Determine the [x, y] coordinate at the center of the cell enclosing the given text.  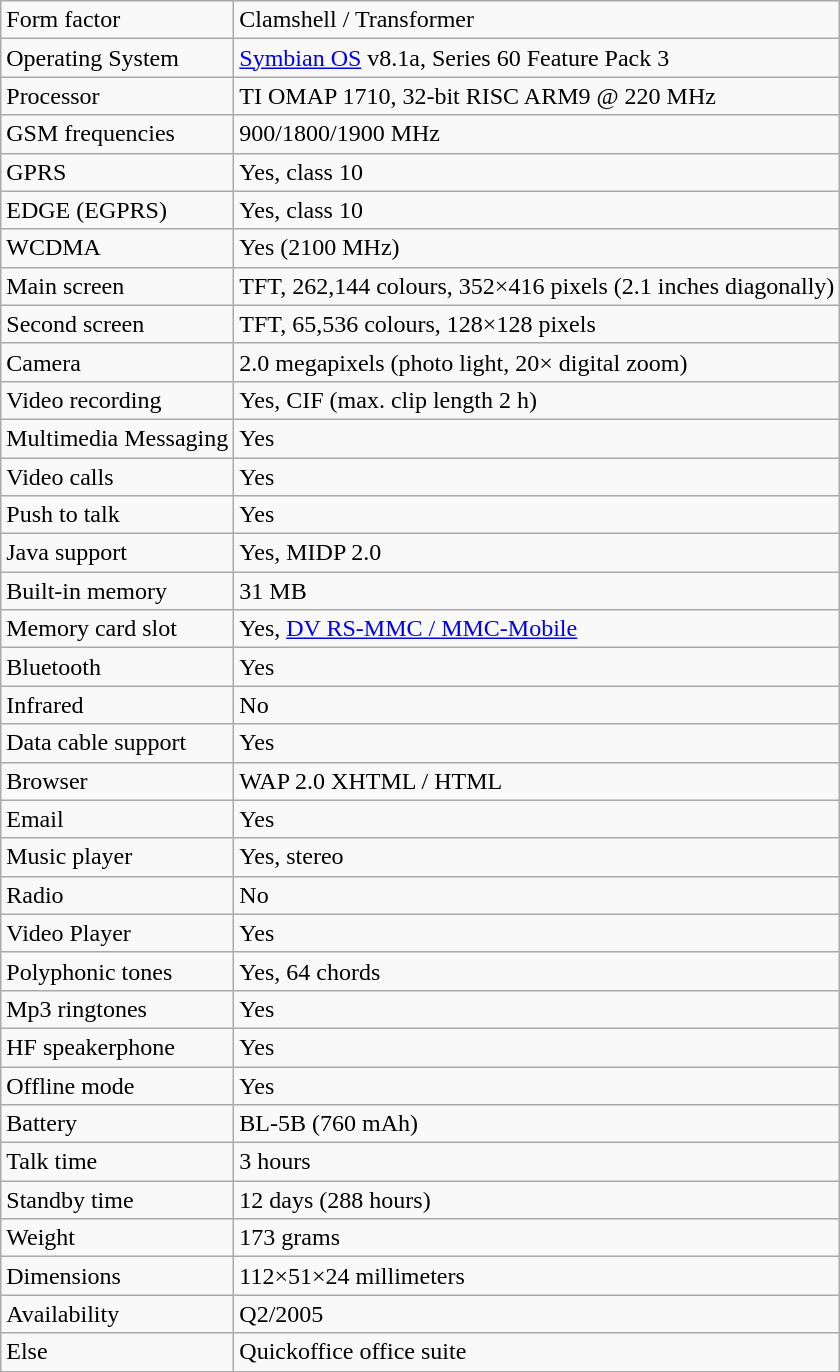
Availability [118, 1314]
12 days (288 hours) [537, 1200]
Video recording [118, 400]
Second screen [118, 324]
Operating System [118, 58]
GPRS [118, 172]
TFT, 262,144 colours, 352×416 pixels (2.1 inches diagonally) [537, 286]
TI OMAP 1710, 32-bit RISC ARM9 @ 220 MHz [537, 96]
Battery [118, 1124]
2.0 megapixels (photo light, 20× digital zoom) [537, 362]
TFT, 65,536 colours, 128×128 pixels [537, 324]
Data cable support [118, 743]
3 hours [537, 1162]
Q2/2005 [537, 1314]
Yes, CIF (max. clip length 2 h) [537, 400]
Memory card slot [118, 629]
Mp3 ringtones [118, 1009]
Weight [118, 1238]
Polyphonic tones [118, 971]
Bluetooth [118, 667]
Form factor [118, 20]
Video Player [118, 933]
Symbian OS v8.1a, Series 60 Feature Pack 3 [537, 58]
Browser [118, 781]
WAP 2.0 XHTML / HTML [537, 781]
Dimensions [118, 1276]
31 MB [537, 591]
Quickoffice office suite [537, 1352]
Yes, DV RS-MMC / MMC-Mobile [537, 629]
WCDMA [118, 248]
Music player [118, 857]
900/1800/1900 MHz [537, 134]
Main screen [118, 286]
Infrared [118, 705]
112×51×24 millimeters [537, 1276]
Push to talk [118, 515]
Talk time [118, 1162]
Camera [118, 362]
173 grams [537, 1238]
GSM frequencies [118, 134]
Radio [118, 895]
Yes, MIDP 2.0 [537, 553]
Yes (2100 MHz) [537, 248]
Java support [118, 553]
Video calls [118, 477]
Offline mode [118, 1085]
Processor [118, 96]
Standby time [118, 1200]
Clamshell / Transformer [537, 20]
BL-5B (760 mAh) [537, 1124]
Built-in memory [118, 591]
HF speakerphone [118, 1047]
Email [118, 819]
Else [118, 1352]
Yes, 64 chords [537, 971]
EDGE (EGPRS) [118, 210]
Multimedia Messaging [118, 438]
Yes, stereo [537, 857]
